Search for the cell housing the specified text and yield its (X, Y) center coordinate. 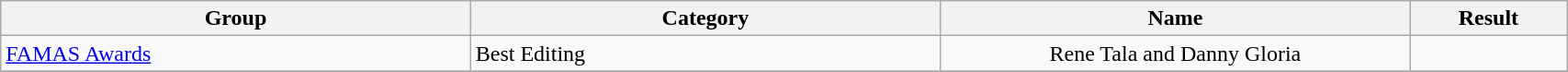
FAMAS Awards (235, 54)
Group (235, 18)
Name (1176, 18)
Category (705, 18)
Result (1488, 18)
Rene Tala and Danny Gloria (1176, 54)
Best Editing (705, 54)
